Find where the given text appears and provide that cell's center as [x, y] coordinate. 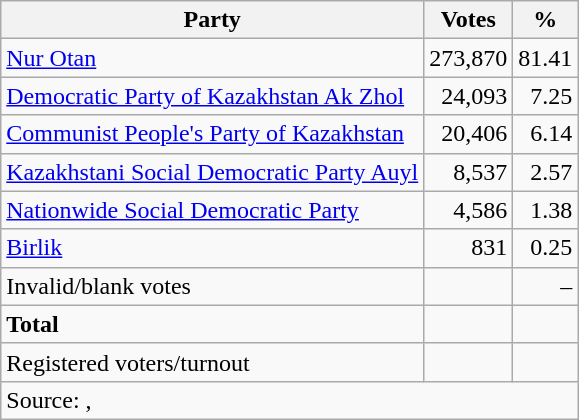
Source: , [290, 400]
8,537 [468, 172]
% [546, 20]
Invalid/blank votes [212, 286]
2.57 [546, 172]
Party [212, 20]
Democratic Party of Kazakhstan Ak Zhol [212, 96]
1.38 [546, 210]
Nationwide Social Democratic Party [212, 210]
Votes [468, 20]
831 [468, 248]
Registered voters/turnout [212, 362]
0.25 [546, 248]
Birlik [212, 248]
4,586 [468, 210]
273,870 [468, 58]
7.25 [546, 96]
24,093 [468, 96]
– [546, 286]
20,406 [468, 134]
Communist People's Party of Kazakhstan [212, 134]
Nur Otan [212, 58]
Total [212, 324]
6.14 [546, 134]
Kazakhstani Social Democratic Party Auyl [212, 172]
81.41 [546, 58]
